Scan for the cell matching the given text and deliver its [x, y] coordinate at center. 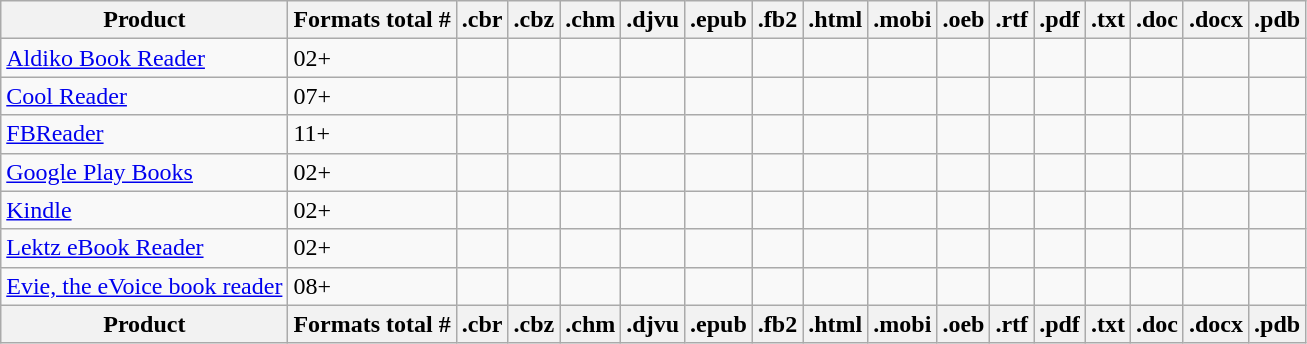
Lektz eBook Reader [144, 248]
11+ [372, 134]
Google Play Books [144, 172]
07+ [372, 96]
08+ [372, 286]
Cool Reader [144, 96]
FBReader [144, 134]
Evie, the eVoice book reader [144, 286]
Aldiko Book Reader [144, 58]
Kindle [144, 210]
